Scan for the cell matching the given text and deliver its [X, Y] coordinate at center. 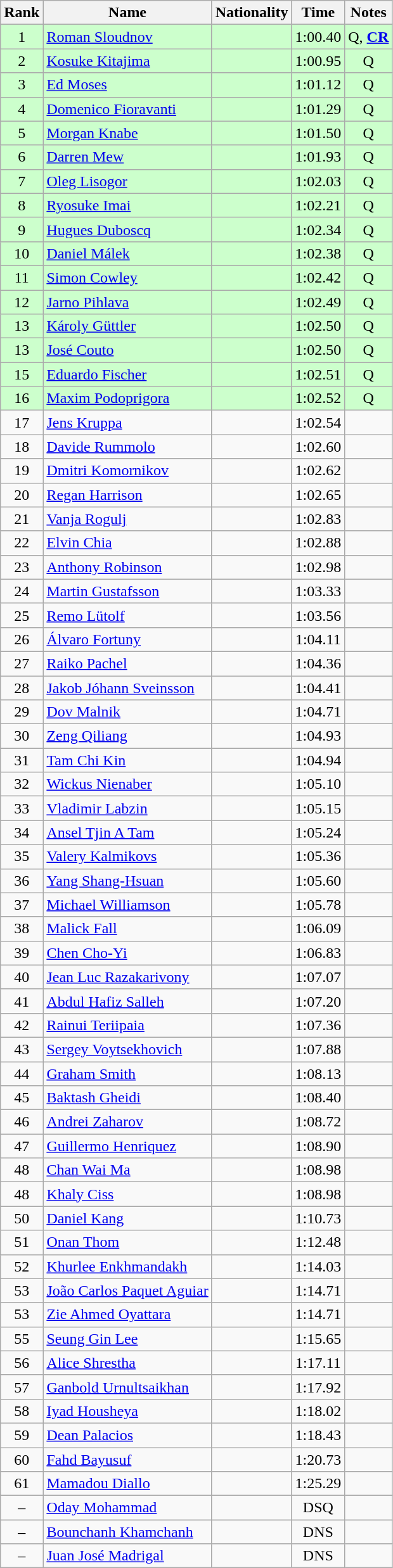
1:02.38 [318, 253]
Baktash Gheidi [127, 1098]
Ryosuke Imai [127, 205]
Notes [369, 13]
1:14.03 [318, 1266]
1:02.52 [318, 398]
1:12.48 [318, 1242]
Hugues Duboscq [127, 229]
31 [22, 760]
1:03.33 [318, 591]
1:07.20 [318, 1001]
38 [22, 929]
1:02.21 [318, 205]
26 [22, 639]
Name [127, 13]
58 [22, 1411]
1:02.65 [318, 495]
Wickus Nienaber [127, 784]
36 [22, 881]
12 [22, 302]
Guillermo Henriquez [127, 1146]
1:02.88 [318, 543]
Mamadou Diallo [127, 1484]
39 [22, 953]
Jens Kruppa [127, 423]
Dov Malnik [127, 712]
Tam Chi Kin [127, 760]
1:02.62 [318, 471]
11 [22, 277]
1:08.40 [318, 1098]
41 [22, 1001]
Álvaro Fortuny [127, 639]
João Carlos Paquet Aguiar [127, 1291]
Dmitri Komornikov [127, 471]
24 [22, 591]
15 [22, 374]
1:17.92 [318, 1387]
Oleg Lisogor [127, 181]
Zie Ahmed Oyattara [127, 1315]
1:00.95 [318, 61]
Regan Harrison [127, 495]
1:05.36 [318, 857]
Chen Cho-Yi [127, 953]
1:08.90 [318, 1146]
1:02.34 [318, 229]
1:01.50 [318, 133]
32 [22, 784]
Ganbold Urnultsaikhan [127, 1387]
1:05.78 [318, 905]
61 [22, 1484]
29 [22, 712]
Valery Kalmikovs [127, 857]
45 [22, 1098]
60 [22, 1459]
Khurlee Enkhmandakh [127, 1266]
57 [22, 1387]
42 [22, 1025]
Zeng Qiliang [127, 736]
1:02.98 [318, 567]
Jakob Jóhann Sveinsson [127, 687]
23 [22, 567]
Khaly Ciss [127, 1194]
Eduardo Fischer [127, 374]
37 [22, 905]
Jean Luc Razakarivony [127, 977]
47 [22, 1146]
16 [22, 398]
17 [22, 423]
1:05.24 [318, 832]
6 [22, 157]
1:17.11 [318, 1363]
Graham Smith [127, 1074]
1:04.11 [318, 639]
Rainui Teriipaia [127, 1025]
Yang Shang-Hsuan [127, 881]
Darren Mew [127, 157]
1:04.71 [318, 712]
1:08.13 [318, 1074]
51 [22, 1242]
35 [22, 857]
55 [22, 1339]
Abdul Hafiz Salleh [127, 1001]
1:03.56 [318, 615]
Onan Thom [127, 1242]
José Couto [127, 350]
25 [22, 615]
Sergey Voytsekhovich [127, 1049]
1:10.73 [318, 1218]
1:05.10 [318, 784]
1:02.83 [318, 519]
DSQ [318, 1508]
Michael Williamson [127, 905]
1:04.36 [318, 663]
Fahd Bayusuf [127, 1459]
20 [22, 495]
34 [22, 832]
1:01.29 [318, 109]
1:02.54 [318, 423]
5 [22, 133]
Daniel Málek [127, 253]
1:18.02 [318, 1411]
1:02.60 [318, 447]
Martin Gustafsson [127, 591]
Alice Shrestha [127, 1363]
Andrei Zaharov [127, 1122]
Nationality [252, 13]
33 [22, 808]
9 [22, 229]
1:06.83 [318, 953]
56 [22, 1363]
1:08.72 [318, 1122]
43 [22, 1049]
Oday Mohammad [127, 1508]
Morgan Knabe [127, 133]
4 [22, 109]
1:04.41 [318, 687]
1:07.07 [318, 977]
10 [22, 253]
1:02.49 [318, 302]
1:05.60 [318, 881]
Rank [22, 13]
Vanja Rogulj [127, 519]
1 [22, 37]
28 [22, 687]
Roman Sloudnov [127, 37]
Dean Palacios [127, 1435]
Bounchanh Khamchanh [127, 1532]
8 [22, 205]
1:04.93 [318, 736]
Kosuke Kitajima [127, 61]
Vladimir Labzin [127, 808]
Iyad Housheya [127, 1411]
Juan José Madrigal [127, 1556]
Malick Fall [127, 929]
50 [22, 1218]
Davide Rummolo [127, 447]
7 [22, 181]
Raiko Pachel [127, 663]
1:04.94 [318, 760]
1:18.43 [318, 1435]
Ed Moses [127, 85]
Time [318, 13]
Q, CR [369, 37]
1:25.29 [318, 1484]
19 [22, 471]
44 [22, 1074]
1:20.73 [318, 1459]
Chan Wai Ma [127, 1170]
Ansel Tjin A Tam [127, 832]
Károly Güttler [127, 326]
1:02.51 [318, 374]
Anthony Robinson [127, 567]
1:05.15 [318, 808]
Jarno Pihlava [127, 302]
1:07.36 [318, 1025]
46 [22, 1122]
Simon Cowley [127, 277]
27 [22, 663]
Domenico Fioravanti [127, 109]
21 [22, 519]
1:06.09 [318, 929]
1:01.93 [318, 157]
40 [22, 977]
22 [22, 543]
1:02.42 [318, 277]
Maxim Podoprigora [127, 398]
Elvin Chia [127, 543]
59 [22, 1435]
Remo Lütolf [127, 615]
Daniel Kang [127, 1218]
3 [22, 85]
2 [22, 61]
52 [22, 1266]
1:15.65 [318, 1339]
1:00.40 [318, 37]
Seung Gin Lee [127, 1339]
30 [22, 736]
1:07.88 [318, 1049]
1:02.03 [318, 181]
1:01.12 [318, 85]
18 [22, 447]
